From the cell containing the given text, extract its center point as [X, Y] coordinate. 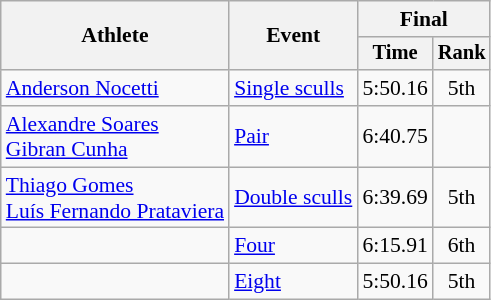
Eight [293, 282]
Thiago GomesLuís Fernando Prataviera [115, 198]
Alexandre SoaresGibran Cunha [115, 136]
Double sculls [293, 198]
Rank [462, 54]
Pair [293, 136]
6:15.91 [394, 246]
Anderson Nocetti [115, 88]
6:39.69 [394, 198]
Athlete [115, 36]
6:40.75 [394, 136]
6th [462, 246]
Event [293, 36]
Time [394, 54]
Single sculls [293, 88]
Final [424, 19]
Four [293, 246]
